Pinpoint the cell where the given text exists, returning its (x, y) midpoint coordinate. 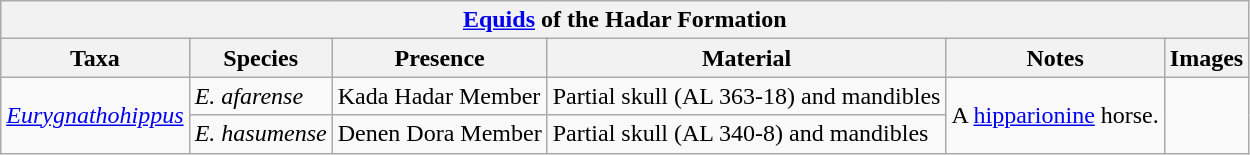
Partial skull (AL 340-8) and mandibles (746, 134)
Species (260, 58)
E. hasumense (260, 134)
Images (1206, 58)
Eurygnathohippus (95, 115)
Denen Dora Member (440, 134)
Presence (440, 58)
Equids of the Hadar Formation (625, 20)
A hipparionine horse. (1055, 115)
Partial skull (AL 363-18) and mandibles (746, 96)
Taxa (95, 58)
Notes (1055, 58)
E. afarense (260, 96)
Material (746, 58)
Kada Hadar Member (440, 96)
